Output the [x, y] coordinate of the center of the cell containing the given text.  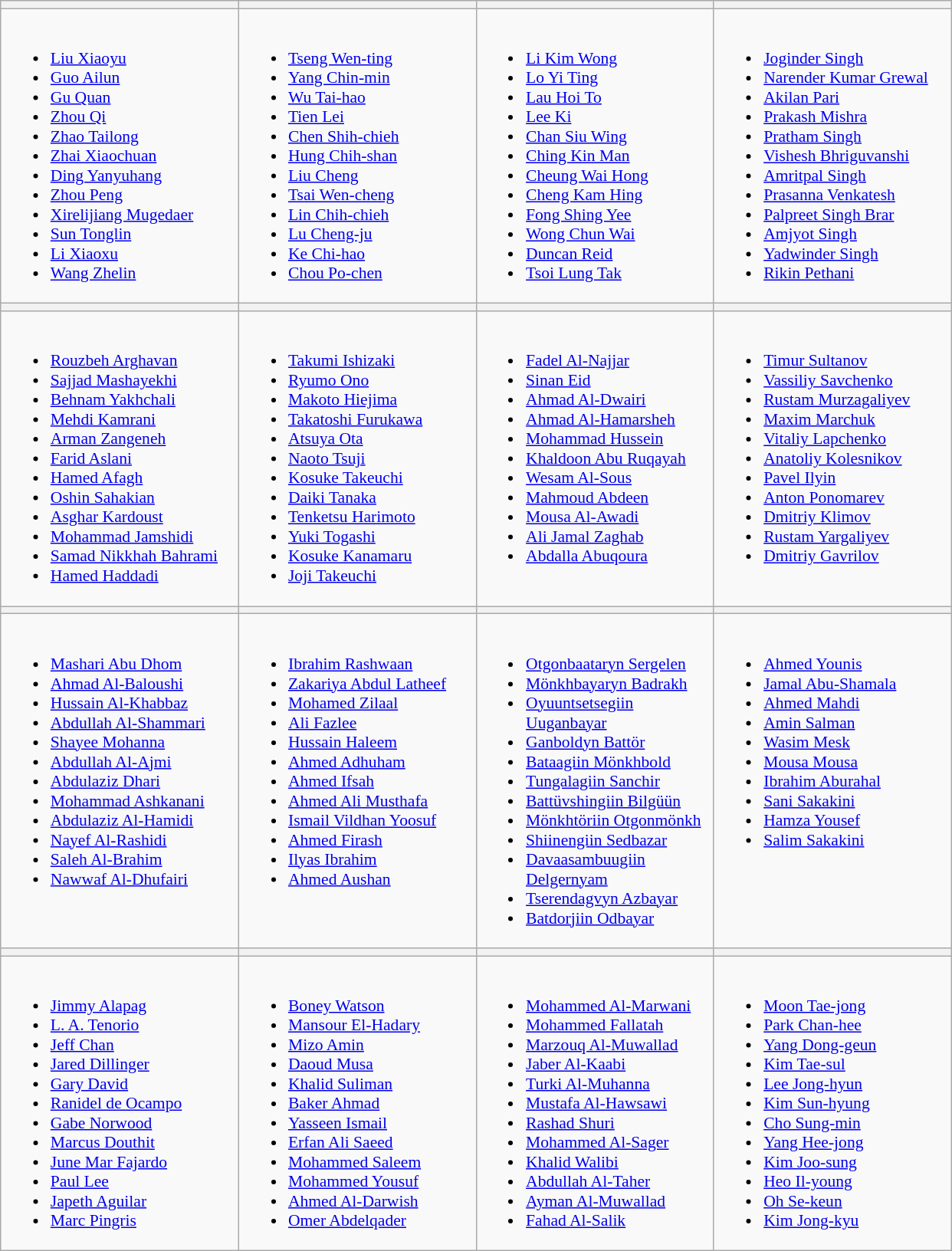
Tseng Wen-tingYang Chin-minWu Tai-haoTien LeiChen Shih-chiehHung Chih-shanLiu ChengTsai Wen-chengLin Chih-chiehLu Cheng-juKe Chi-haoChou Po-chen [357, 156]
Moon Tae-jongPark Chan-heeYang Dong-geunKim Tae-sulLee Jong-hyunKim Sun-hyungCho Sung-minYang Hee-jongKim Joo-sungHeo Il-youngOh Se-keunKim Jong-kyu [832, 1104]
Liu XiaoyuGuo AilunGu QuanZhou QiZhao TailongZhai XiaochuanDing YanyuhangZhou PengXirelijiang MugedaerSun TonglinLi XiaoxuWang Zhelin [120, 156]
Ahmed YounisJamal Abu-ShamalaAhmed MahdiAmin SalmanWasim MeskMousa MousaIbrahim AburahalSani SakakiniHamza YousefSalim Sakakini [832, 781]
Li Kim WongLo Yi TingLau Hoi ToLee KiChan Siu WingChing Kin ManCheung Wai HongCheng Kam HingFong Shing YeeWong Chun WaiDuncan ReidTsoi Lung Tak [595, 156]
